Provide the (x, y) coordinate of the cell's center where the given text is located.  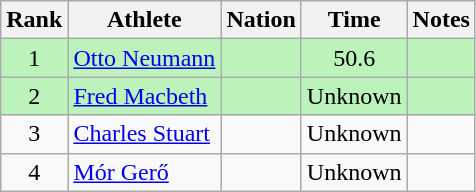
Notes (441, 20)
Otto Neumann (144, 58)
2 (34, 96)
1 (34, 58)
Mór Gerő (144, 172)
Fred Macbeth (144, 96)
Nation (261, 20)
Athlete (144, 20)
50.6 (354, 58)
Charles Stuart (144, 134)
Time (354, 20)
3 (34, 134)
4 (34, 172)
Rank (34, 20)
